Capture the cell that displays the provided text and extract its [X, Y] central coordinate. 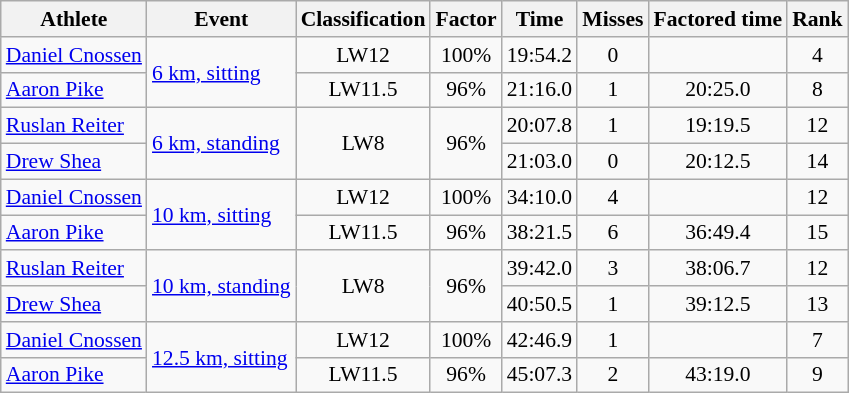
13 [818, 304]
2 [612, 375]
36:49.4 [718, 233]
8 [818, 90]
20:12.5 [718, 162]
39:42.0 [540, 269]
7 [818, 340]
Factored time [718, 19]
38:06.7 [718, 269]
43:19.0 [718, 375]
40:50.5 [540, 304]
15 [818, 233]
6 [612, 233]
6 km, sitting [222, 72]
20:25.0 [718, 90]
14 [818, 162]
9 [818, 375]
Misses [612, 19]
Time [540, 19]
Factor [466, 19]
20:07.8 [540, 126]
42:46.9 [540, 340]
34:10.0 [540, 197]
38:21.5 [540, 233]
Event [222, 19]
10 km, sitting [222, 214]
6 km, standing [222, 144]
Athlete [74, 19]
21:03.0 [540, 162]
45:07.3 [540, 375]
19:19.5 [718, 126]
12.5 km, sitting [222, 358]
10 km, standing [222, 286]
Classification [364, 19]
Rank [818, 19]
3 [612, 269]
21:16.0 [540, 90]
39:12.5 [718, 304]
19:54.2 [540, 55]
